Determine the [x, y] coordinate at the center of the cell enclosing the given text.  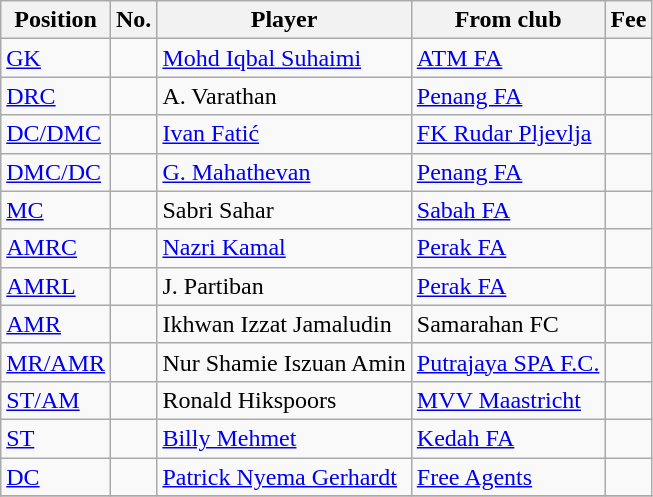
Samarahan FC [508, 324]
ATM FA [508, 58]
Billy Mehmet [284, 438]
Player [284, 20]
Nur Shamie Iszuan Amin [284, 362]
Ivan Fatić [284, 134]
Mohd Iqbal Suhaimi [284, 58]
AMRC [56, 248]
DC [56, 477]
No. [134, 20]
J. Partiban [284, 286]
Free Agents [508, 477]
A. Varathan [284, 96]
Patrick Nyema Gerhardt [284, 477]
DMC/DC [56, 172]
ST [56, 438]
Kedah FA [508, 438]
DC/DMC [56, 134]
DRC [56, 96]
Sabri Sahar [284, 210]
MR/AMR [56, 362]
AMRL [56, 286]
ST/AM [56, 400]
MC [56, 210]
Putrajaya SPA F.C. [508, 362]
G. Mahathevan [284, 172]
FK Rudar Pljevlja [508, 134]
Ronald Hikspoors [284, 400]
From club [508, 20]
Ikhwan Izzat Jamaludin [284, 324]
Sabah FA [508, 210]
Fee [628, 20]
Nazri Kamal [284, 248]
GK [56, 58]
AMR [56, 324]
Position [56, 20]
MVV Maastricht [508, 400]
